Return the [X, Y] coordinate for the center point of the cell that contains the specified text.  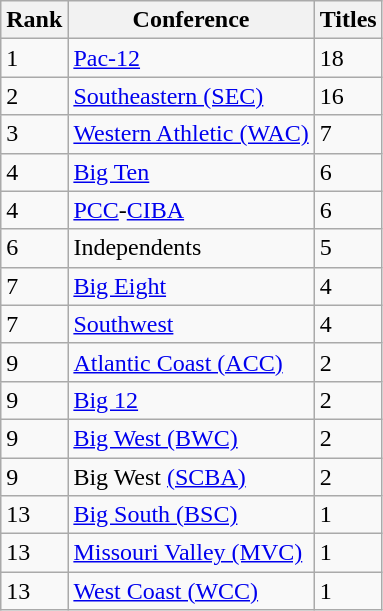
18 [348, 58]
Big Eight [191, 286]
Conference [191, 20]
Big 12 [191, 400]
PCC-CIBA [191, 210]
Atlantic Coast (ACC) [191, 362]
Rank [34, 20]
Missouri Valley (MVC) [191, 553]
Southwest [191, 324]
5 [348, 248]
Independents [191, 248]
Titles [348, 20]
Big West (SCBA) [191, 477]
Western Athletic (WAC) [191, 134]
Big Ten [191, 172]
3 [34, 134]
16 [348, 96]
Big South (BSC) [191, 515]
Big West (BWC) [191, 438]
West Coast (WCC) [191, 591]
Southeastern (SEC) [191, 96]
Pac-12 [191, 58]
